Search for the cell housing the specified text and yield its (X, Y) center coordinate. 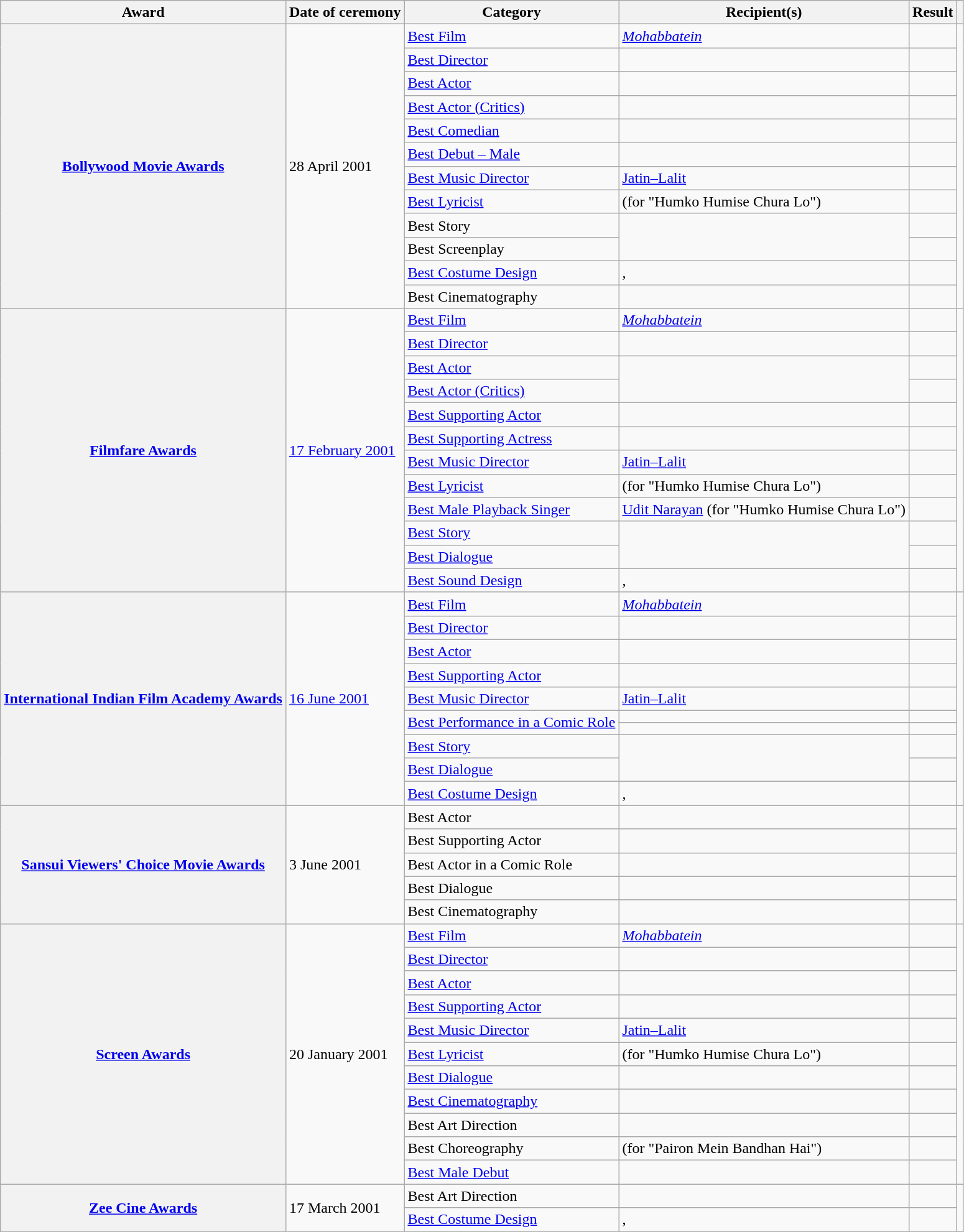
Best Male Debut (511, 1172)
Best Choreography (511, 1149)
Best Male Playback Singer (511, 509)
Best Screenplay (511, 249)
Bollywood Movie Awards (143, 167)
International Indian Film Academy Awards (143, 699)
Category (511, 12)
Best Actor in a Comic Role (511, 864)
Sansui Viewers' Choice Movie Awards (143, 864)
Best Performance in a Comic Role (511, 723)
17 March 2001 (345, 1208)
Udit Narayan (for "Humko Humise Chura Lo") (764, 509)
16 June 2001 (345, 699)
Best Supporting Actress (511, 438)
Screen Awards (143, 1054)
20 January 2001 (345, 1054)
Date of ceremony (345, 12)
Best Comedian (511, 131)
28 April 2001 (345, 167)
17 February 2001 (345, 450)
Result (933, 12)
Best Debut – Male (511, 154)
Zee Cine Awards (143, 1208)
Filmfare Awards (143, 450)
Recipient(s) (764, 12)
(for "Pairon Mein Bandhan Hai") (764, 1149)
Best Sound Design (511, 580)
Award (143, 12)
3 June 2001 (345, 864)
